For the text-containing cell, return its midpoint in (x, y) coordinate format. 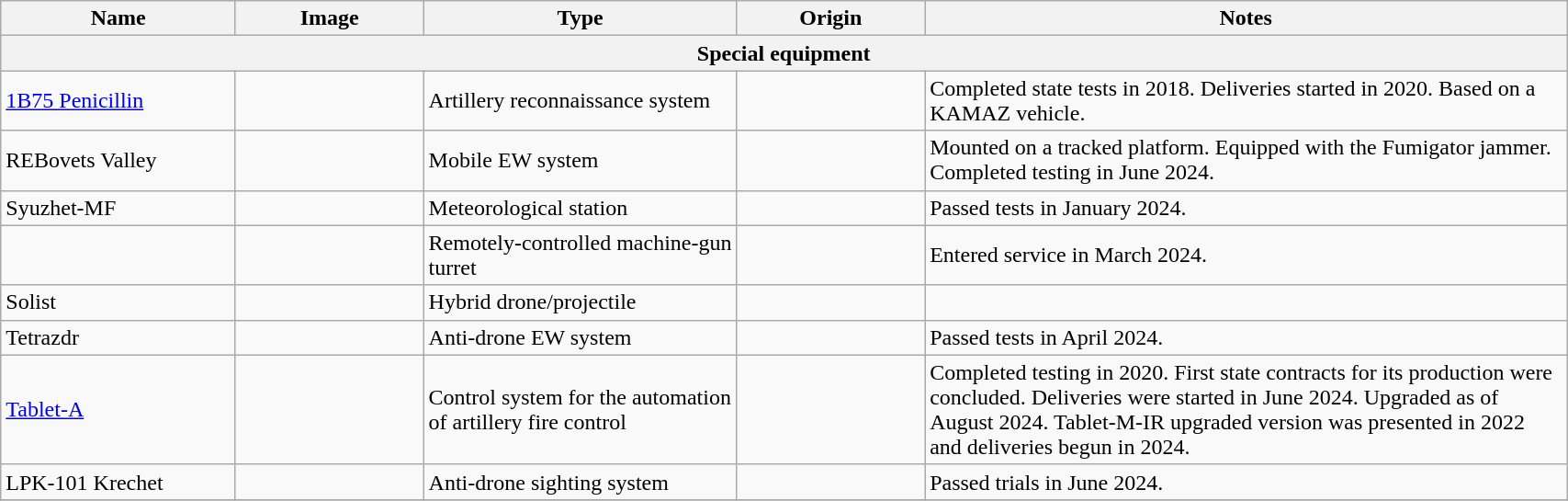
Passed trials in June 2024. (1246, 482)
Origin (830, 18)
Control system for the automation of artillery fire control (581, 410)
Completed state tests in 2018. Deliveries started in 2020. Based on a KAMAZ vehicle. (1246, 101)
Meteorological station (581, 208)
1B75 Penicillin (118, 101)
Mobile EW system (581, 160)
Syuzhet-MF (118, 208)
Tablet-A (118, 410)
Tetrazdr (118, 337)
Entered service in March 2024. (1246, 256)
Anti-drone EW system (581, 337)
REBovets Valley (118, 160)
Special equipment (784, 53)
Notes (1246, 18)
Image (329, 18)
Hybrid drone/projectile (581, 302)
LPK-101 Krechet (118, 482)
Anti-drone sighting system (581, 482)
Mounted on a tracked platform. Equipped with the Fumigator jammer. Completed testing in June 2024. (1246, 160)
Remotely-controlled machine-gun turret (581, 256)
Passed tests in April 2024. (1246, 337)
Type (581, 18)
Passed tests in January 2024. (1246, 208)
Artillery reconnaissance system (581, 101)
Name (118, 18)
Solist (118, 302)
